Scan for the cell matching the given text and deliver its (X, Y) coordinate at center. 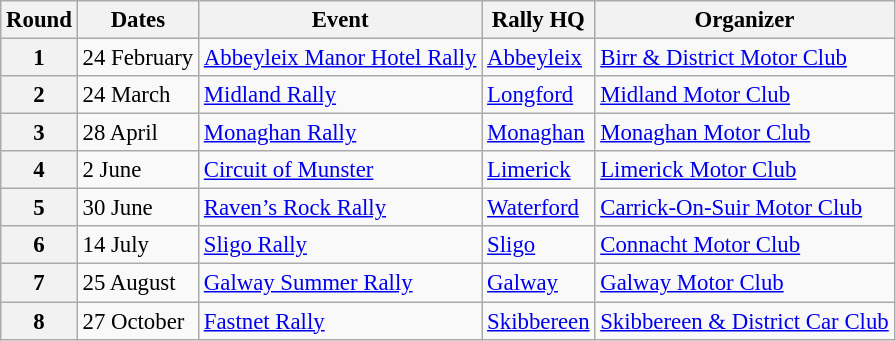
Round (39, 20)
Midland Rally (340, 95)
5 (39, 208)
3 (39, 133)
Skibbereen & District Car Club (744, 321)
1 (39, 58)
Birr & District Motor Club (744, 58)
Circuit of Munster (340, 170)
Fastnet Rally (340, 321)
7 (39, 283)
Event (340, 20)
Sligo Rally (340, 245)
2 June (138, 170)
Abbeyleix (538, 58)
28 April (138, 133)
24 February (138, 58)
27 October (138, 321)
Waterford (538, 208)
8 (39, 321)
14 July (138, 245)
6 (39, 245)
24 March (138, 95)
2 (39, 95)
Sligo (538, 245)
Abbeyleix Manor Hotel Rally (340, 58)
Longford (538, 95)
4 (39, 170)
Galway (538, 283)
Midland Motor Club (744, 95)
Limerick (538, 170)
Galway Motor Club (744, 283)
Galway Summer Rally (340, 283)
Skibbereen (538, 321)
25 August (138, 283)
Connacht Motor Club (744, 245)
Carrick-On-Suir Motor Club (744, 208)
Dates (138, 20)
Monaghan (538, 133)
Monaghan Motor Club (744, 133)
30 June (138, 208)
Organizer (744, 20)
Monaghan Rally (340, 133)
Limerick Motor Club (744, 170)
Rally HQ (538, 20)
Raven’s Rock Rally (340, 208)
